Scan for the cell matching the given text and deliver its [X, Y] coordinate at center. 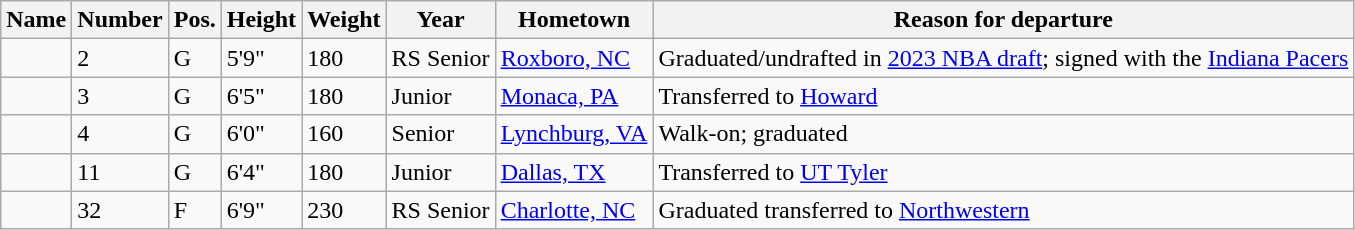
4 [120, 134]
Year [440, 20]
Reason for departure [1004, 20]
Hometown [574, 20]
6'9" [261, 210]
160 [344, 134]
2 [120, 58]
Lynchburg, VA [574, 134]
6'5" [261, 96]
3 [120, 96]
Dallas, TX [574, 172]
Height [261, 20]
5'9" [261, 58]
6'0" [261, 134]
Senior [440, 134]
Graduated transferred to Northwestern [1004, 210]
Graduated/undrafted in 2023 NBA draft; signed with the Indiana Pacers [1004, 58]
F [194, 210]
Transferred to UT Tyler [1004, 172]
Roxboro, NC [574, 58]
Name [36, 20]
Monaca, PA [574, 96]
11 [120, 172]
6'4" [261, 172]
230 [344, 210]
Charlotte, NC [574, 210]
Pos. [194, 20]
Walk-on; graduated [1004, 134]
32 [120, 210]
Weight [344, 20]
Number [120, 20]
Transferred to Howard [1004, 96]
